Search for the cell housing the specified text and yield its (X, Y) center coordinate. 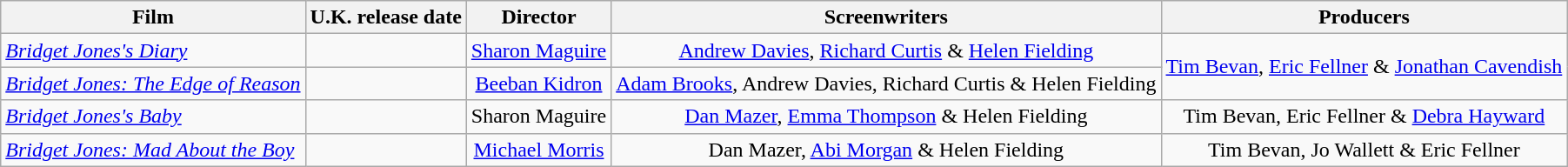
Adam Brooks, Andrew Davies, Richard Curtis & Helen Fielding (886, 83)
Film (153, 17)
Screenwriters (886, 17)
U.K. release date (386, 17)
Tim Bevan, Eric Fellner & Debra Hayward (1364, 117)
Andrew Davies, Richard Curtis & Helen Fielding (886, 50)
Tim Bevan, Eric Fellner & Jonathan Cavendish (1364, 67)
Bridget Jones's Baby (153, 117)
Bridget Jones's Diary (153, 50)
Bridget Jones: Mad About the Boy (153, 150)
Producers (1364, 17)
Dan Mazer, Abi Morgan & Helen Fielding (886, 150)
Dan Mazer, Emma Thompson & Helen Fielding (886, 117)
Michael Morris (538, 150)
Tim Bevan, Jo Wallett & Eric Fellner (1364, 150)
Director (538, 17)
Beeban Kidron (538, 83)
Bridget Jones: The Edge of Reason (153, 83)
